Capture the cell that displays the provided text and extract its [X, Y] central coordinate. 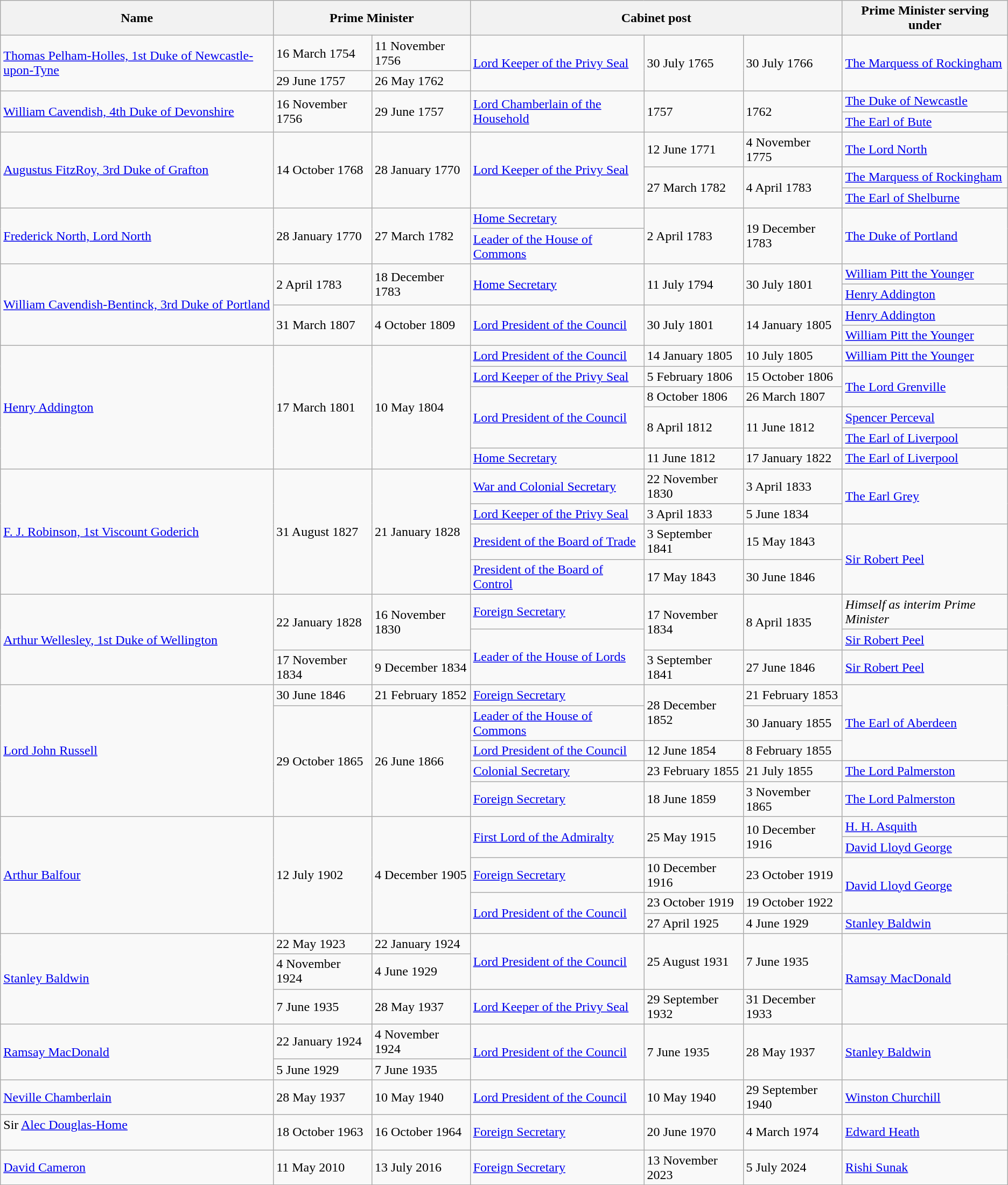
30 January 1855 [793, 723]
9 December 1834 [421, 667]
1762 [793, 111]
26 March 1807 [793, 397]
1757 [694, 111]
3 November 1865 [793, 799]
31 March 1807 [323, 325]
Spencer Perceval [925, 417]
H. H. Asquith [925, 827]
Arthur Balfour [137, 875]
19 October 1922 [793, 903]
President of the Board of Trade [557, 542]
31 December 1933 [793, 1006]
16 November 1756 [323, 111]
Neville Chamberlain [137, 1097]
17 March 1801 [323, 407]
27 April 1925 [694, 923]
Lord John Russell [137, 750]
16 March 1754 [323, 53]
David Cameron [137, 1167]
Rishi Sunak [925, 1167]
10 May 1804 [421, 407]
8 April 1812 [694, 428]
Edward Heath [925, 1132]
26 June 1866 [421, 761]
4 October 1809 [421, 325]
11 May 2010 [323, 1167]
4 December 1905 [421, 875]
Colonial Secretary [557, 771]
11 July 1794 [694, 284]
The Earl Grey [925, 497]
The Earl of Shelburne [925, 198]
17 January 1822 [793, 458]
15 October 1806 [793, 377]
10 July 1805 [793, 356]
Augustus FitzRoy, 3rd Duke of Grafton [137, 170]
President of the Board of Control [557, 576]
Thomas Pelham-Holles, 1st Duke of Newcastle-upon-Tyne [137, 64]
8 April 1835 [793, 622]
Leader of the House of Lords [557, 657]
16 November 1830 [421, 622]
Frederick North, Lord North [137, 236]
25 May 1915 [694, 837]
29 September 1932 [694, 1006]
29 September 1940 [793, 1097]
Lord Chamberlain of the Household [557, 111]
21 July 1855 [793, 771]
26 May 1762 [421, 81]
18 December 1783 [421, 284]
5 July 2024 [793, 1167]
21 February 1853 [793, 695]
Arthur Wellesley, 1st Duke of Wellington [137, 639]
Winston Churchill [925, 1097]
18 June 1859 [694, 799]
5 June 1834 [793, 514]
4 March 1974 [793, 1132]
5 February 1806 [694, 377]
20 June 1970 [694, 1132]
5 June 1929 [323, 1069]
8 February 1855 [793, 751]
First Lord of the Admiralty [557, 837]
4 April 1783 [793, 187]
12 June 1771 [694, 150]
12 June 1854 [694, 751]
The Lord North [925, 150]
4 November 1775 [793, 150]
F. J. Robinson, 1st Viscount Goderich [137, 531]
22 November 1830 [694, 486]
22 May 1923 [323, 944]
William Cavendish, 4th Duke of Devonshire [137, 111]
13 November 2023 [694, 1167]
The Duke of Portland [925, 236]
31 August 1827 [323, 531]
22 January 1828 [323, 622]
The Duke of Newcastle [925, 101]
28 December 1852 [694, 712]
30 July 1765 [694, 64]
14 October 1768 [323, 170]
Prime Minister [372, 18]
17 May 1843 [694, 576]
Cabinet post [656, 18]
15 May 1843 [793, 542]
Himself as interim Prime Minister [925, 612]
Sir Alec Douglas-Home [137, 1132]
23 February 1855 [694, 771]
29 October 1865 [323, 761]
William Cavendish-Bentinck, 3rd Duke of Portland [137, 304]
Prime Minister serving under [925, 18]
11 November 1756 [421, 53]
18 October 1963 [323, 1132]
War and Colonial Secretary [557, 486]
21 January 1828 [421, 531]
The Earl of Bute [925, 122]
19 December 1783 [793, 236]
Name [137, 18]
13 July 2016 [421, 1167]
The Lord Grenville [925, 387]
The Earl of Aberdeen [925, 723]
25 August 1931 [694, 961]
8 October 1806 [694, 397]
27 June 1846 [793, 667]
12 July 1902 [323, 875]
16 October 1964 [421, 1132]
21 February 1852 [421, 695]
30 July 1766 [793, 64]
